Determine the [X, Y] coordinate at the center of the cell enclosing the given text.  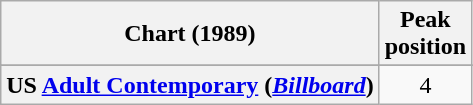
Chart (1989) [190, 34]
4 [425, 85]
US Adult Contemporary (Billboard) [190, 85]
Peakposition [425, 34]
